Scan for the cell matching the given text and deliver its [x, y] coordinate at center. 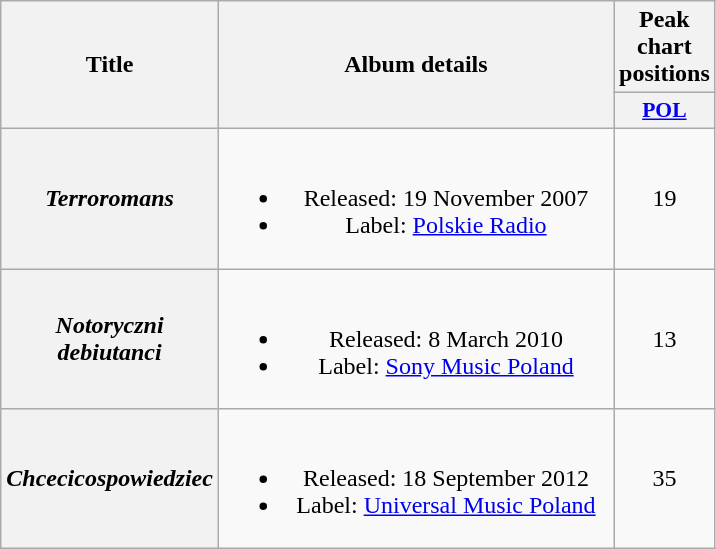
Chcecicospowiedziec [110, 479]
Title [110, 65]
Notoryczni debiutanci [110, 338]
13 [665, 338]
Released: 19 November 2007Label: Polskie Radio [416, 198]
35 [665, 479]
19 [665, 198]
Released: 8 March 2010Label: Sony Music Poland [416, 338]
Terroromans [110, 198]
Peak chart positions [665, 47]
Released: 18 September 2012Label: Universal Music Poland [416, 479]
Album details [416, 65]
POL [665, 111]
